Search for the cell housing the specified text and yield its (X, Y) center coordinate. 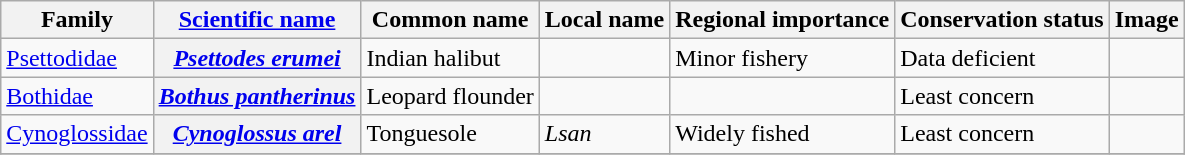
Local name (604, 20)
Indian halibut (450, 58)
Cynoglossus arel (257, 134)
Regional importance (782, 20)
Bothus pantherinus (257, 96)
Widely fished (782, 134)
Tonguesole (450, 134)
Leopard flounder (450, 96)
Psettodes erumei (257, 58)
Conservation status (1002, 20)
Psettodidae (77, 58)
Scientific name (257, 20)
Lsan (604, 134)
Family (77, 20)
Common name (450, 20)
Image (1146, 20)
Bothidae (77, 96)
Data deficient (1002, 58)
Cynoglossidae (77, 134)
Minor fishery (782, 58)
